For the text-containing cell, return its midpoint in [X, Y] coordinate format. 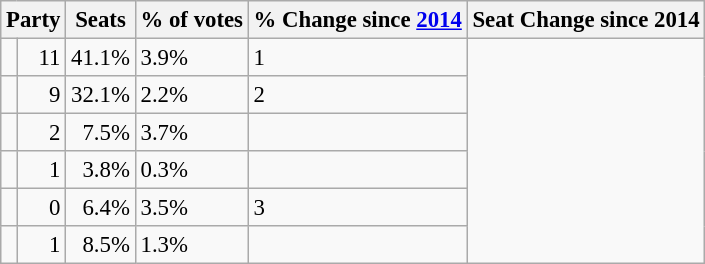
8.5% [100, 245]
3.9% [192, 58]
% Change since 2014 [358, 20]
32.1% [100, 95]
1.3% [192, 245]
0 [42, 208]
Seat Change since 2014 [586, 20]
3.8% [100, 170]
11 [42, 58]
3.5% [192, 208]
7.5% [100, 133]
6.4% [100, 208]
9 [42, 95]
% of votes [192, 20]
41.1% [100, 58]
3.7% [192, 133]
Seats [100, 20]
2.2% [192, 95]
0.3% [192, 170]
Party [34, 20]
3 [358, 208]
